Return (x, y) of the center of cell containing provided text 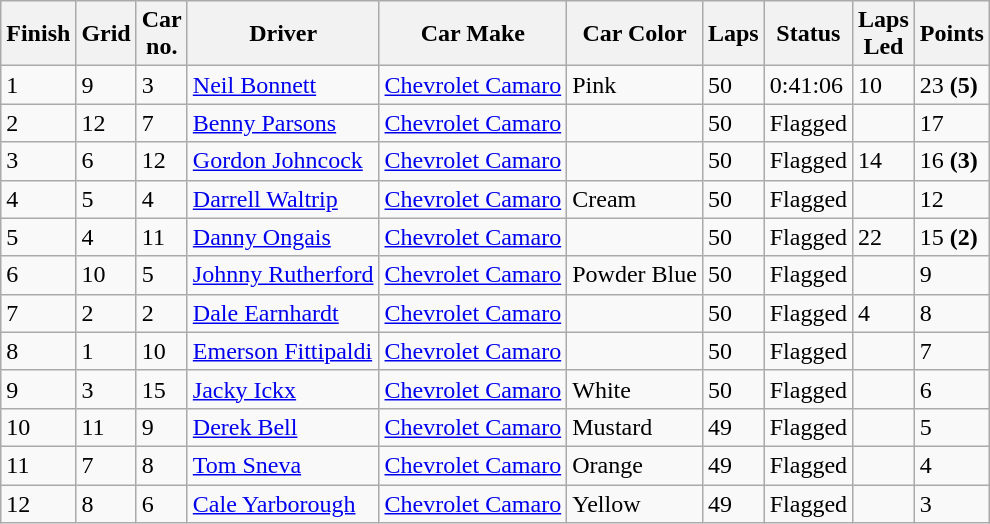
Pink (635, 85)
Orange (635, 465)
Darrell Waltrip (283, 199)
Cale Yarborough (283, 503)
15 (2) (952, 237)
Finish (38, 34)
Neil Bonnett (283, 85)
Car Make (473, 34)
Driver (283, 34)
Tom Sneva (283, 465)
Jacky Ickx (283, 389)
23 (5) (952, 85)
Johnny Rutherford (283, 275)
16 (3) (952, 161)
Gordon Johncock (283, 161)
0:41:06 (808, 85)
Car Color (635, 34)
22 (884, 237)
White (635, 389)
Points (952, 34)
Benny Parsons (283, 123)
Emerson Fittipaldi (283, 351)
Laps (733, 34)
Powder Blue (635, 275)
14 (884, 161)
17 (952, 123)
Cream (635, 199)
Mustard (635, 427)
Yellow (635, 503)
Danny Ongais (283, 237)
Carno. (162, 34)
Derek Bell (283, 427)
Status (808, 34)
15 (162, 389)
Grid (106, 34)
LapsLed (884, 34)
Dale Earnhardt (283, 313)
